For the text-containing cell, return its midpoint in [x, y] coordinate format. 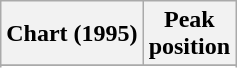
Chart (1995) [72, 34]
Peakposition [189, 34]
